For the text-containing cell, return its midpoint in [X, Y] coordinate format. 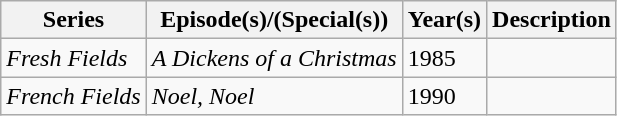
French Fields [74, 96]
1990 [444, 96]
Description [552, 20]
Fresh Fields [74, 58]
Noel, Noel [274, 96]
1985 [444, 58]
Series [74, 20]
Year(s) [444, 20]
Episode(s)/(Special(s)) [274, 20]
A Dickens of a Christmas [274, 58]
